Output the [x, y] coordinate of the center of the cell containing the given text.  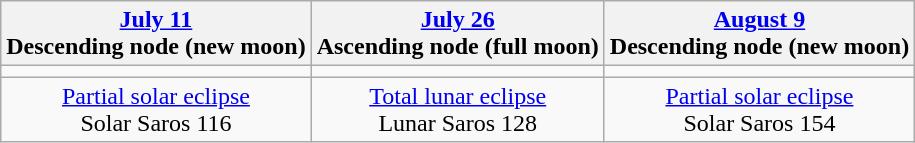
August 9Descending node (new moon) [759, 34]
Partial solar eclipseSolar Saros 154 [759, 110]
July 11Descending node (new moon) [156, 34]
July 26Ascending node (full moon) [458, 34]
Partial solar eclipseSolar Saros 116 [156, 110]
Total lunar eclipseLunar Saros 128 [458, 110]
